For the text-containing cell, return its midpoint in [x, y] coordinate format. 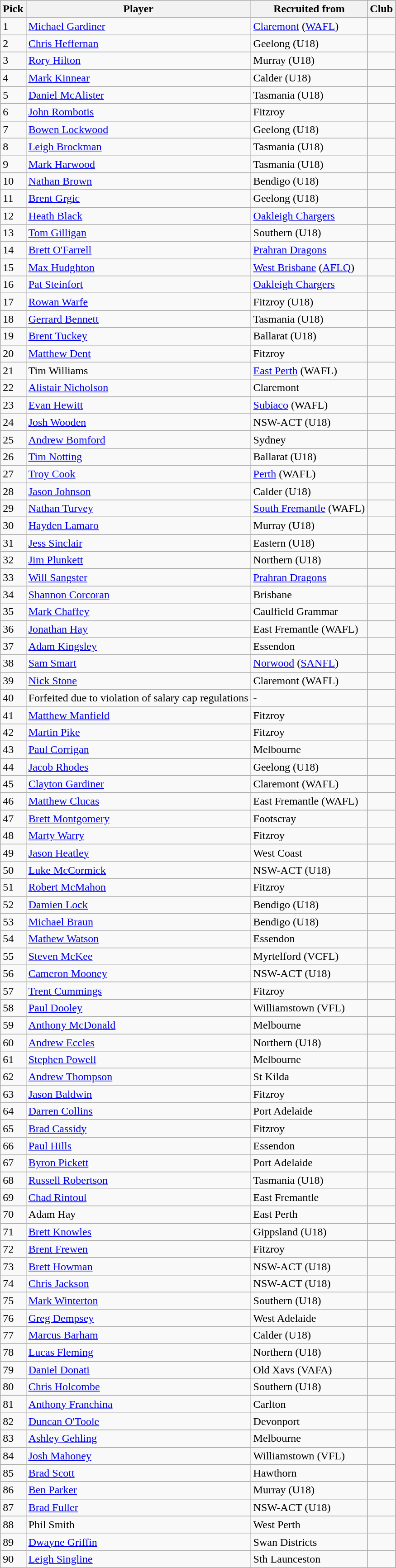
Nathan Turvey [138, 509]
68 [13, 1180]
19 [13, 336]
Robert McMahon [138, 887]
16 [13, 285]
15 [13, 267]
Daniel Donati [138, 1370]
30 [13, 526]
Jason Johnson [138, 491]
Adam Hay [138, 1215]
14 [13, 250]
35 [13, 612]
Josh Wooden [138, 422]
Ben Parker [138, 1490]
Hawthorn [309, 1473]
Daniel McAlister [138, 95]
Tim Williams [138, 371]
51 [13, 887]
Russell Robertson [138, 1180]
82 [13, 1421]
Myrtelford (VCFL) [309, 956]
44 [13, 767]
Tim Notting [138, 457]
Devonport [309, 1421]
47 [13, 819]
Carlton [309, 1404]
Matthew Dent [138, 353]
Paul Dooley [138, 1008]
62 [13, 1077]
Lucas Fleming [138, 1353]
9 [13, 164]
Michael Gardiner [138, 26]
Pat Steinfort [138, 285]
Norwood (SANFL) [309, 663]
Leigh Singline [138, 1559]
Brett Knowles [138, 1232]
Andrew Thompson [138, 1077]
61 [13, 1060]
50 [13, 870]
Brett Montgomery [138, 819]
Byron Pickett [138, 1163]
3 [13, 61]
39 [13, 681]
Troy Cook [138, 474]
55 [13, 956]
Phil Smith [138, 1525]
Club [382, 9]
Greg Dempsey [138, 1318]
10 [13, 181]
70 [13, 1215]
- [309, 698]
Subiaco (WAFL) [309, 405]
Player [138, 9]
South Fremantle (WAFL) [309, 509]
Old Xavs (VAFA) [309, 1370]
20 [13, 353]
11 [13, 198]
8 [13, 147]
17 [13, 302]
1 [13, 26]
36 [13, 629]
Mark Winterton [138, 1301]
East Perth (WAFL) [309, 371]
Max Hudghton [138, 267]
Nick Stone [138, 681]
Anthony McDonald [138, 1025]
74 [13, 1283]
Darren Collins [138, 1111]
Brad Scott [138, 1473]
57 [13, 991]
Jason Baldwin [138, 1094]
East Fremantle [309, 1197]
25 [13, 439]
Brad Cassidy [138, 1129]
66 [13, 1146]
31 [13, 543]
72 [13, 1249]
Brisbane [309, 595]
Recruited from [309, 9]
73 [13, 1266]
69 [13, 1197]
Brent Frewen [138, 1249]
71 [13, 1232]
Michael Braun [138, 922]
Stephen Powell [138, 1060]
Alistair Nicholson [138, 388]
12 [13, 216]
45 [13, 784]
Chris Jackson [138, 1283]
West Adelaide [309, 1318]
Mark Chaffey [138, 612]
Sth Launceston [309, 1559]
60 [13, 1042]
89 [13, 1542]
29 [13, 509]
Mark Harwood [138, 164]
23 [13, 405]
Brad Fuller [138, 1507]
Clayton Gardiner [138, 784]
26 [13, 457]
Hayden Lamaro [138, 526]
Evan Hewitt [138, 405]
80 [13, 1387]
28 [13, 491]
5 [13, 95]
Heath Black [138, 216]
Cameron Mooney [138, 973]
52 [13, 905]
18 [13, 319]
42 [13, 732]
33 [13, 577]
75 [13, 1301]
Leigh Brockman [138, 147]
Martin Pike [138, 732]
Adam Kingsley [138, 646]
Trent Cummings [138, 991]
Sydney [309, 439]
Brent Tuckey [138, 336]
Nathan Brown [138, 181]
West Brisbane (AFLQ) [309, 267]
48 [13, 836]
Gerrard Bennett [138, 319]
43 [13, 749]
86 [13, 1490]
Marty Warry [138, 836]
81 [13, 1404]
Mathew Watson [138, 939]
78 [13, 1353]
34 [13, 595]
49 [13, 853]
84 [13, 1456]
41 [13, 715]
22 [13, 388]
21 [13, 371]
Jonathan Hay [138, 629]
37 [13, 646]
77 [13, 1335]
Footscray [309, 819]
Swan Districts [309, 1542]
Paul Hills [138, 1146]
54 [13, 939]
27 [13, 474]
Forfeited due to violation of salary cap regulations [138, 698]
13 [13, 233]
24 [13, 422]
64 [13, 1111]
Perth (WAFL) [309, 474]
67 [13, 1163]
Jess Sinclair [138, 543]
John Rombotis [138, 112]
87 [13, 1507]
Tom Gilligan [138, 233]
76 [13, 1318]
59 [13, 1025]
Josh Mahoney [138, 1456]
56 [13, 973]
West Coast [309, 853]
Dwayne Griffin [138, 1542]
Paul Corrigan [138, 749]
Caulfield Grammar [309, 612]
83 [13, 1439]
St Kilda [309, 1077]
Mark Kinnear [138, 78]
38 [13, 663]
6 [13, 112]
Claremont [309, 388]
Jacob Rhodes [138, 767]
Andrew Bomford [138, 439]
58 [13, 1008]
Jim Plunkett [138, 560]
Steven McKee [138, 956]
Brent Grgic [138, 198]
Gippsland (U18) [309, 1232]
7 [13, 129]
Brett Howman [138, 1266]
West Perth [309, 1525]
Ashley Gehling [138, 1439]
Marcus Barham [138, 1335]
40 [13, 698]
88 [13, 1525]
Duncan O'Toole [138, 1421]
Matthew Clucas [138, 801]
Shannon Corcoran [138, 595]
Rowan Warfe [138, 302]
Bowen Lockwood [138, 129]
Rory Hilton [138, 61]
Luke McCormick [138, 870]
Eastern (U18) [309, 543]
90 [13, 1559]
Andrew Eccles [138, 1042]
79 [13, 1370]
Jason Heatley [138, 853]
53 [13, 922]
Chad Rintoul [138, 1197]
46 [13, 801]
32 [13, 560]
Will Sangster [138, 577]
Matthew Manfield [138, 715]
Sam Smart [138, 663]
East Perth [309, 1215]
Anthony Franchina [138, 1404]
65 [13, 1129]
85 [13, 1473]
Pick [13, 9]
63 [13, 1094]
Damien Lock [138, 905]
Chris Heffernan [138, 43]
4 [13, 78]
Fitzroy (U18) [309, 302]
2 [13, 43]
Chris Holcombe [138, 1387]
Brett O'Farrell [138, 250]
